Provide the (X, Y) coordinate of the cell's center where the given text is located.  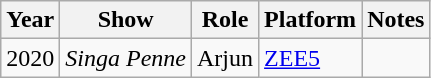
Singa Penne (126, 58)
ZEE5 (310, 58)
Year (30, 20)
2020 (30, 58)
Role (226, 20)
Show (126, 20)
Arjun (226, 58)
Notes (396, 20)
Platform (310, 20)
